Return the [X, Y] coordinate for the center point of the cell that contains the specified text.  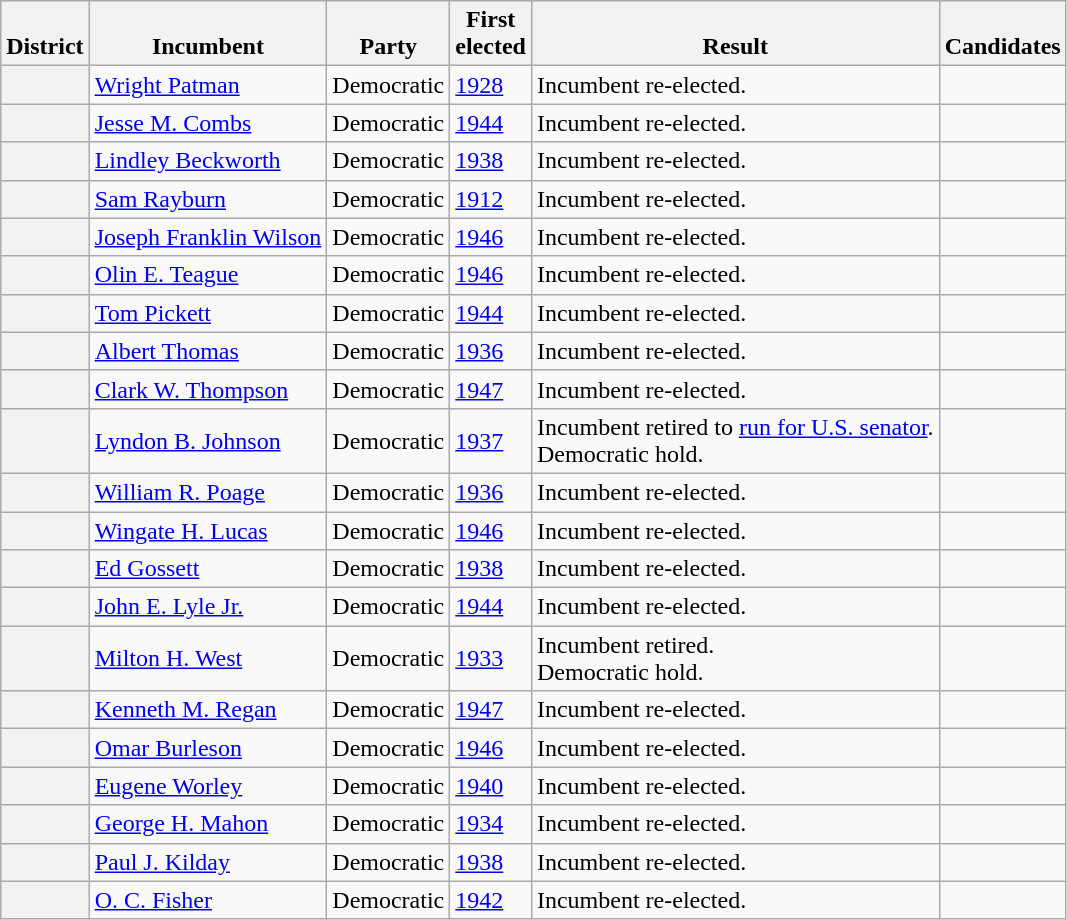
1942 [491, 900]
John E. Lyle Jr. [208, 607]
Jesse M. Combs [208, 123]
Eugene Worley [208, 786]
Ed Gossett [208, 569]
Candidates [1002, 34]
Lyndon B. Johnson [208, 440]
Incumbent retired to run for U.S. senator.Democratic hold. [735, 440]
Result [735, 34]
Wingate H. Lucas [208, 531]
Tom Pickett [208, 313]
1928 [491, 85]
Paul J. Kilday [208, 862]
District [45, 34]
Olin E. Teague [208, 275]
1940 [491, 786]
George H. Mahon [208, 824]
Firstelected [491, 34]
1912 [491, 199]
Omar Burleson [208, 748]
Kenneth M. Regan [208, 710]
Albert Thomas [208, 351]
1933 [491, 658]
1937 [491, 440]
1934 [491, 824]
Joseph Franklin Wilson [208, 237]
Wright Patman [208, 85]
Clark W. Thompson [208, 389]
William R. Poage [208, 492]
Incumbent retired.Democratic hold. [735, 658]
Party [388, 34]
O. C. Fisher [208, 900]
Sam Rayburn [208, 199]
Milton H. West [208, 658]
Lindley Beckworth [208, 161]
Incumbent [208, 34]
